Find where the given text appears and provide that cell's center as [X, Y] coordinate. 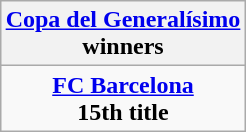
FC Barcelona15th title [123, 98]
Copa del Generalísimowinners [123, 34]
